Locate the cell with the specified text and output its [X, Y] center coordinate. 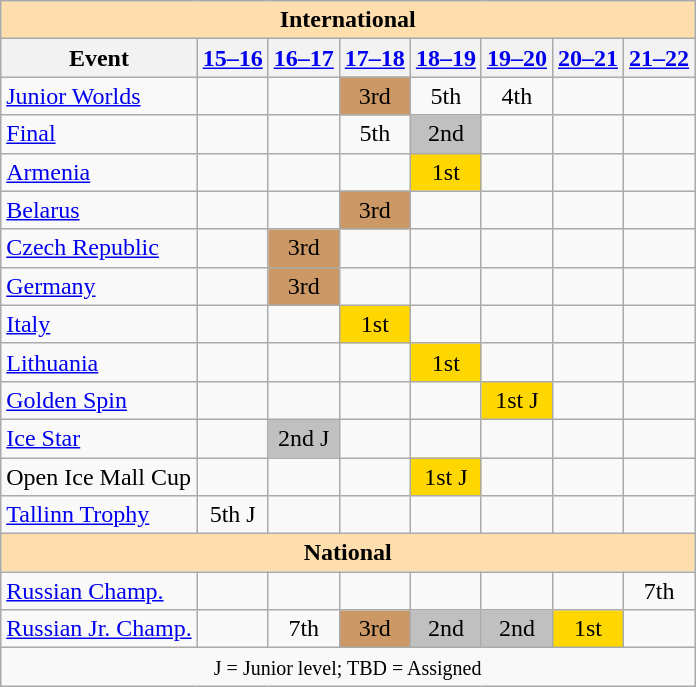
J = Junior level; TBD = Assigned [348, 667]
National [348, 553]
Czech Republic [99, 248]
2nd J [304, 438]
Armenia [99, 172]
16–17 [304, 58]
Junior Worlds [99, 96]
Golden Spin [99, 400]
Event [99, 58]
15–16 [232, 58]
Belarus [99, 210]
International [348, 20]
17–18 [374, 58]
Russian Jr. Champ. [99, 629]
Germany [99, 286]
5th J [232, 515]
Final [99, 134]
19–20 [516, 58]
Lithuania [99, 362]
21–22 [660, 58]
Open Ice Mall Cup [99, 477]
4th [516, 96]
Tallinn Trophy [99, 515]
Italy [99, 324]
18–19 [446, 58]
20–21 [588, 58]
Ice Star [99, 438]
Russian Champ. [99, 591]
